Capture the cell that displays the provided text and extract its (X, Y) central coordinate. 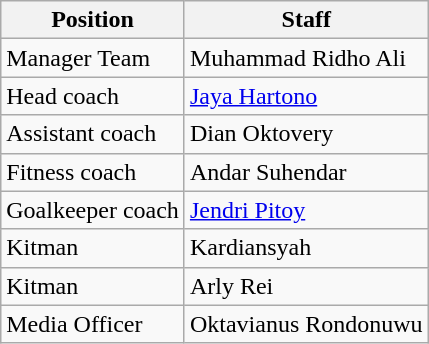
Kardiansyah (306, 248)
Position (93, 20)
Muhammad Ridho Ali (306, 58)
Arly Rei (306, 286)
Oktavianus Rondonuwu (306, 324)
Manager Team (93, 58)
Head coach (93, 96)
Jendri Pitoy (306, 210)
Assistant coach (93, 134)
Media Officer (93, 324)
Dian Oktovery (306, 134)
Staff (306, 20)
Fitness coach (93, 172)
Jaya Hartono (306, 96)
Andar Suhendar (306, 172)
Goalkeeper coach (93, 210)
